Locate the cell with the specified text and output its [x, y] center coordinate. 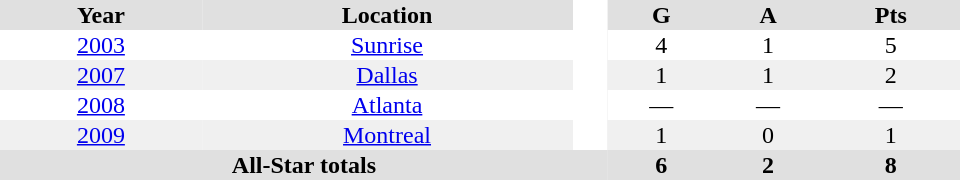
Dallas [388, 75]
8 [891, 165]
Montreal [388, 135]
5 [891, 45]
4 [662, 45]
0 [768, 135]
Atlanta [388, 105]
Year [101, 15]
2008 [101, 105]
2009 [101, 135]
All-Star totals [304, 165]
6 [662, 165]
2003 [101, 45]
Location [388, 15]
A [768, 15]
2007 [101, 75]
Sunrise [388, 45]
Pts [891, 15]
G [662, 15]
